Return the (x, y) coordinate for the center point of the cell that contains the specified text.  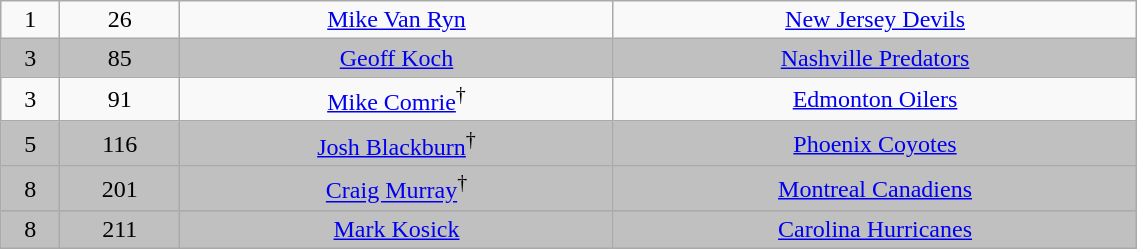
85 (120, 58)
1 (30, 20)
Phoenix Coyotes (875, 144)
Nashville Predators (875, 58)
Mike Van Ryn (396, 20)
Carolina Hurricanes (875, 230)
201 (120, 188)
Montreal Canadiens (875, 188)
211 (120, 230)
116 (120, 144)
26 (120, 20)
Mike Comrie† (396, 100)
Geoff Koch (396, 58)
Edmonton Oilers (875, 100)
Craig Murray† (396, 188)
Josh Blackburn† (396, 144)
91 (120, 100)
Mark Kosick (396, 230)
New Jersey Devils (875, 20)
5 (30, 144)
